Provide the (x, y) coordinate of the cell's center where the given text is located.  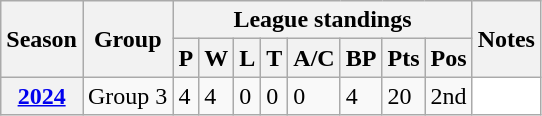
Notes (506, 39)
A/C (314, 58)
Group (127, 39)
L (248, 58)
Pts (404, 58)
Season (42, 39)
League standings (322, 20)
2nd (448, 96)
P (186, 58)
W (216, 58)
BP (361, 58)
20 (404, 96)
Pos (448, 58)
T (274, 58)
Group 3 (127, 96)
2024 (42, 96)
